Identify which cell holds the provided text, then report its [X, Y] central coordinate. 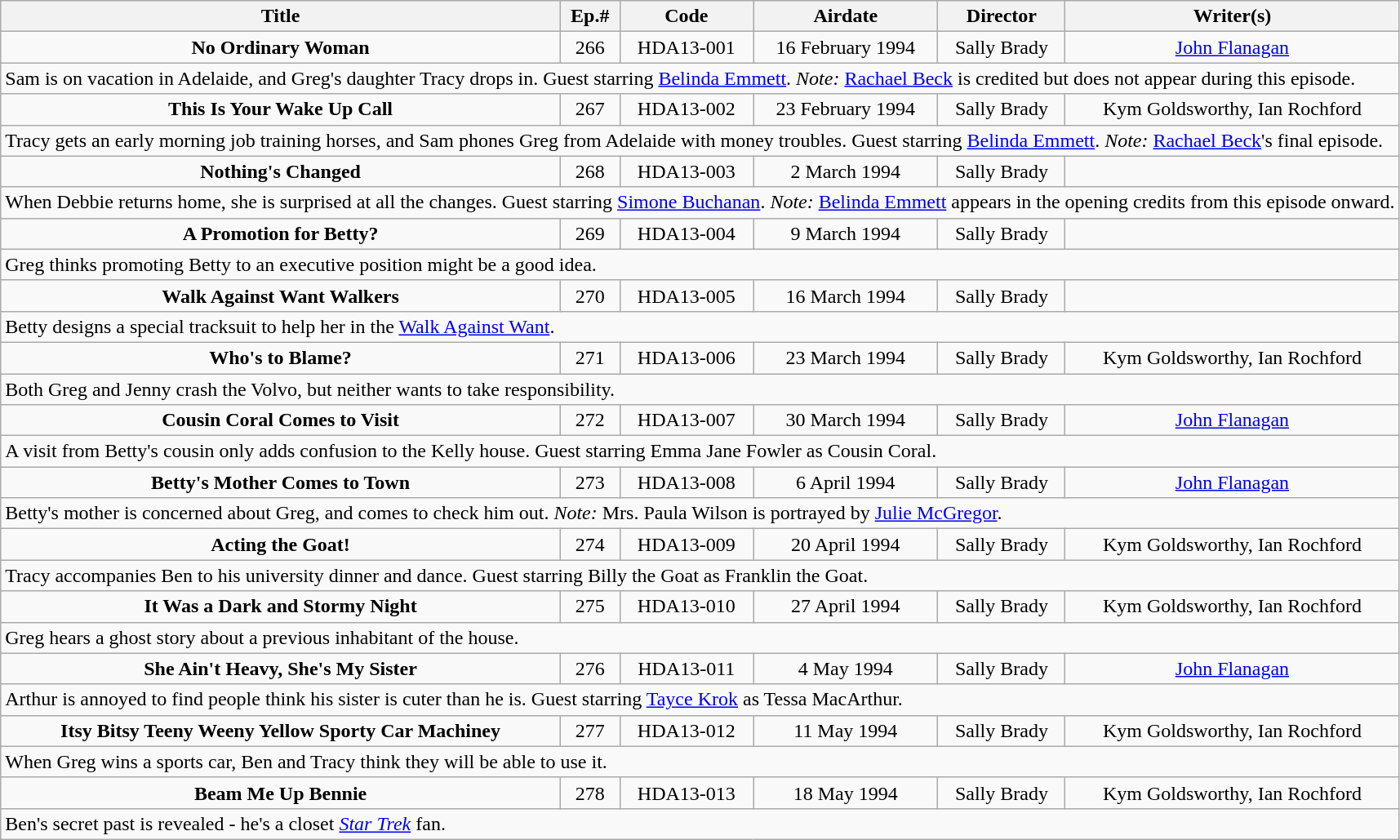
18 May 1994 [845, 793]
Cousin Coral Comes to Visit [281, 420]
Betty designs a special tracksuit to help her in the Walk Against Want. [700, 327]
269 [589, 233]
This Is Your Wake Up Call [281, 109]
When Greg wins a sports car, Ben and Tracy think they will be able to use it. [700, 762]
HDA13-008 [686, 482]
Both Greg and Jenny crash the Volvo, but neither wants to take responsibility. [700, 389]
HDA13-001 [686, 47]
HDA13-009 [686, 544]
16 February 1994 [845, 47]
11 May 1994 [845, 731]
27 April 1994 [845, 607]
277 [589, 731]
Greg thinks promoting Betty to an executive position might be a good idea. [700, 264]
Ben's secret past is revealed - he's a closet Star Trek fan. [700, 824]
20 April 1994 [845, 544]
Title [281, 16]
Nothing's Changed [281, 171]
Writer(s) [1233, 16]
Betty's Mother Comes to Town [281, 482]
273 [589, 482]
HDA13-003 [686, 171]
2 March 1994 [845, 171]
Walk Against Want Walkers [281, 296]
267 [589, 109]
HDA13-011 [686, 669]
272 [589, 420]
Code [686, 16]
HDA13-007 [686, 420]
HDA13-002 [686, 109]
23 March 1994 [845, 358]
Airdate [845, 16]
A visit from Betty's cousin only adds confusion to the Kelly house. Guest starring Emma Jane Fowler as Cousin Coral. [700, 451]
Betty's mother is concerned about Greg, and comes to check him out. Note: Mrs. Paula Wilson is portrayed by Julie McGregor. [700, 513]
30 March 1994 [845, 420]
Greg hears a ghost story about a previous inhabitant of the house. [700, 638]
6 April 1994 [845, 482]
Beam Me Up Bennie [281, 793]
HDA13-004 [686, 233]
Ep.# [589, 16]
23 February 1994 [845, 109]
It Was a Dark and Stormy Night [281, 607]
278 [589, 793]
She Ain't Heavy, She's My Sister [281, 669]
Acting the Goat! [281, 544]
270 [589, 296]
HDA13-013 [686, 793]
268 [589, 171]
16 March 1994 [845, 296]
No Ordinary Woman [281, 47]
HDA13-005 [686, 296]
274 [589, 544]
HDA13-010 [686, 607]
HDA13-006 [686, 358]
HDA13-012 [686, 731]
275 [589, 607]
4 May 1994 [845, 669]
Director [1002, 16]
271 [589, 358]
A Promotion for Betty? [281, 233]
Arthur is annoyed to find people think his sister is cuter than he is. Guest starring Tayce Krok as Tessa MacArthur. [700, 700]
9 March 1994 [845, 233]
Who's to Blame? [281, 358]
266 [589, 47]
Tracy accompanies Ben to his university dinner and dance. Guest starring Billy the Goat as Franklin the Goat. [700, 576]
Itsy Bitsy Teeny Weeny Yellow Sporty Car Machiney [281, 731]
276 [589, 669]
